Return (x, y) of the center of cell containing provided text 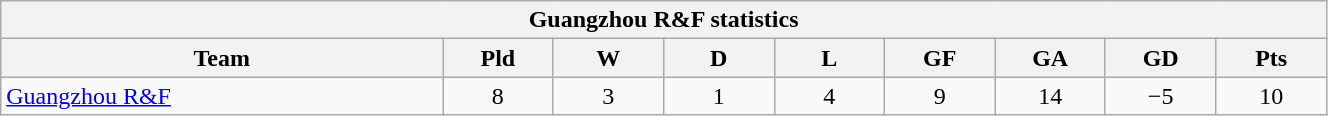
Guangzhou R&F (222, 96)
−5 (1160, 96)
Guangzhou R&F statistics (664, 20)
W (608, 58)
D (719, 58)
GF (939, 58)
9 (939, 96)
Pld (498, 58)
Pts (1272, 58)
Team (222, 58)
1 (719, 96)
4 (829, 96)
10 (1272, 96)
L (829, 58)
GD (1160, 58)
GA (1050, 58)
8 (498, 96)
3 (608, 96)
14 (1050, 96)
